Locate the cell with the specified text and output its (X, Y) center coordinate. 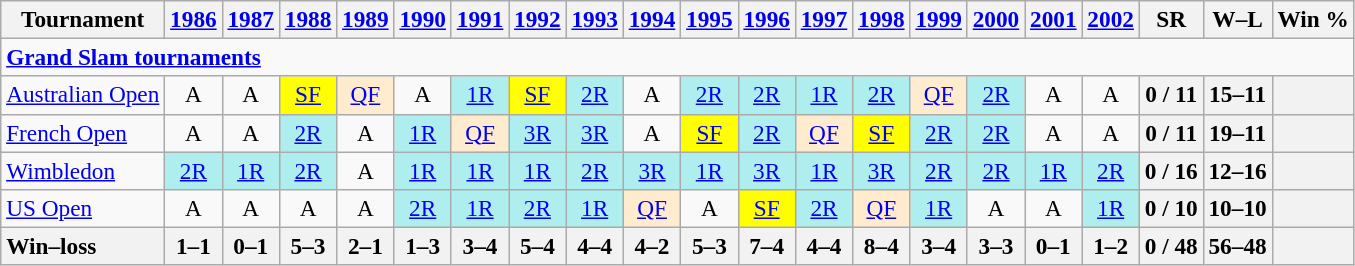
15–11 (1238, 95)
3–3 (996, 246)
Wimbledon (83, 170)
1996 (766, 19)
1–1 (194, 246)
10–10 (1238, 208)
7–4 (766, 246)
5–4 (538, 246)
1–3 (422, 246)
2–1 (366, 246)
19–11 (1238, 133)
1994 (652, 19)
Win % (1313, 19)
8–4 (882, 246)
1989 (366, 19)
1991 (480, 19)
1993 (594, 19)
56–48 (1238, 246)
Tournament (83, 19)
Win–loss (83, 246)
Australian Open (83, 95)
1998 (882, 19)
2000 (996, 19)
1986 (194, 19)
2002 (1110, 19)
1988 (308, 19)
1999 (938, 19)
1997 (824, 19)
SR (1171, 19)
1987 (250, 19)
0 / 10 (1171, 208)
4–2 (652, 246)
1992 (538, 19)
Grand Slam tournaments (678, 57)
US Open (83, 208)
2001 (1054, 19)
1–2 (1110, 246)
12–16 (1238, 170)
0 / 16 (1171, 170)
1990 (422, 19)
1995 (710, 19)
French Open (83, 133)
0 / 48 (1171, 246)
W–L (1238, 19)
